For the text-containing cell, return its midpoint in [X, Y] coordinate format. 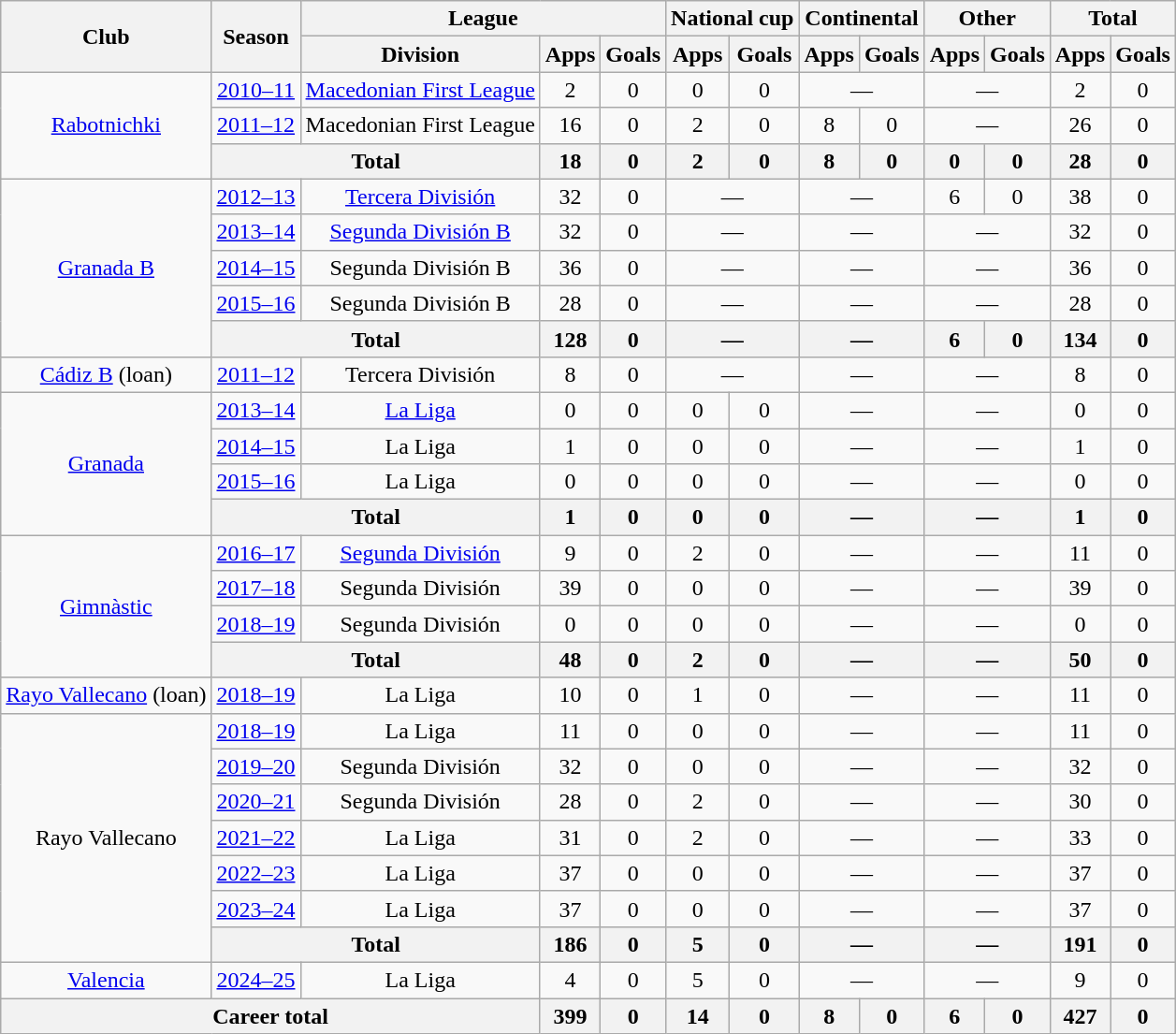
Cádiz B (loan) [107, 374]
2019–20 [256, 766]
2016–17 [256, 553]
427 [1080, 1015]
2020–21 [256, 802]
191 [1080, 944]
Rayo Vallecano [107, 837]
50 [1080, 660]
2017–18 [256, 589]
2021–22 [256, 837]
14 [698, 1015]
Granada B [107, 268]
Granada [107, 463]
16 [570, 125]
128 [570, 339]
Rabotnichki [107, 125]
Rayo Vallecano (loan) [107, 695]
134 [1080, 339]
2022–23 [256, 873]
10 [570, 695]
Club [107, 36]
Other [987, 19]
18 [570, 161]
2023–24 [256, 909]
League [483, 19]
26 [1080, 125]
31 [570, 837]
2012–13 [256, 197]
2010–11 [256, 90]
2024–25 [256, 980]
30 [1080, 802]
4 [570, 980]
Valencia [107, 980]
399 [570, 1015]
33 [1080, 837]
Career total [271, 1015]
Continental [862, 19]
38 [1080, 197]
Division [420, 54]
Gimnàstic [107, 606]
National cup [733, 19]
186 [570, 944]
48 [570, 660]
Season [256, 36]
